Detect which cell encompasses the target text, then output its (X, Y) center coordinate. 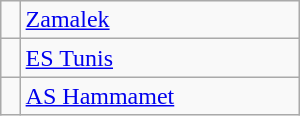
AS Hammamet (160, 96)
Zamalek (160, 20)
ES Tunis (160, 58)
